Find where the given text appears and provide that cell's center as (X, Y) coordinate. 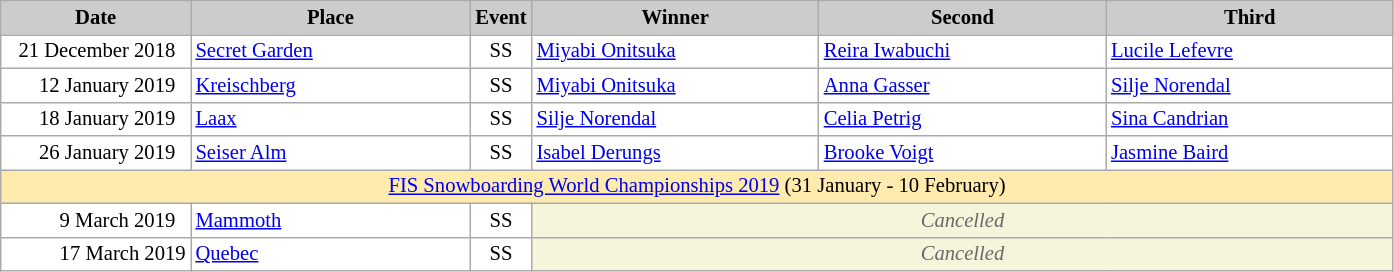
Event (500, 17)
Reira Iwabuchi (962, 51)
Seiser Alm (330, 153)
Sina Candrian (1250, 119)
Second (962, 17)
Isabel Derungs (676, 153)
18 January 2019 (96, 119)
21 December 2018 (96, 51)
17 March 2019 (96, 254)
Winner (676, 17)
Anna Gasser (962, 85)
Secret Garden (330, 51)
Jasmine Baird (1250, 153)
Quebec (330, 254)
FIS Snowboarding World Championships 2019 (31 January - 10 February) (698, 186)
Lucile Lefevre (1250, 51)
Laax (330, 119)
Celia Petrig (962, 119)
26 January 2019 (96, 153)
Place (330, 17)
Kreischberg (330, 85)
Brooke Voigt (962, 153)
Third (1250, 17)
9 March 2019 (96, 220)
Mammoth (330, 220)
12 January 2019 (96, 85)
Date (96, 17)
